Capture the cell that displays the provided text and extract its (X, Y) central coordinate. 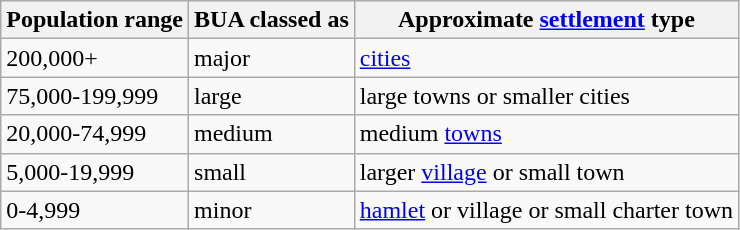
medium towns (546, 134)
large towns or smaller cities (546, 96)
large (272, 96)
20,000-74,999 (95, 134)
Approximate settlement type (546, 20)
larger village or small town (546, 172)
major (272, 58)
hamlet or village or small charter town (546, 210)
minor (272, 210)
5,000-19,999 (95, 172)
200,000+ (95, 58)
cities (546, 58)
BUA classed as (272, 20)
Population range (95, 20)
0-4,999 (95, 210)
small (272, 172)
75,000-199,999 (95, 96)
medium (272, 134)
